Capture the cell that displays the provided text and extract its (X, Y) central coordinate. 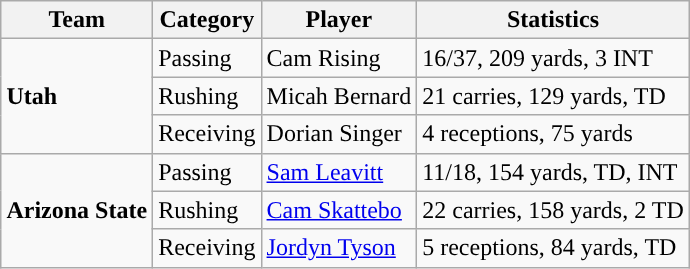
21 carries, 129 yards, TD (554, 96)
Sam Leavitt (339, 172)
Statistics (554, 20)
16/37, 209 yards, 3 INT (554, 58)
Category (207, 20)
Player (339, 20)
Team (77, 20)
4 receptions, 75 yards (554, 134)
5 receptions, 84 yards, TD (554, 248)
22 carries, 158 yards, 2 TD (554, 210)
Cam Skattebo (339, 210)
Jordyn Tyson (339, 248)
Dorian Singer (339, 134)
Cam Rising (339, 58)
Utah (77, 96)
11/18, 154 yards, TD, INT (554, 172)
Arizona State (77, 210)
Micah Bernard (339, 96)
